Search for the cell housing the specified text and yield its [x, y] center coordinate. 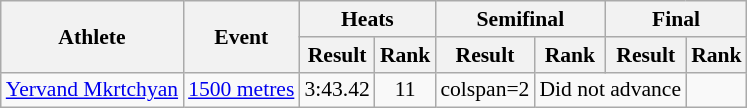
Yervand Mkrtchyan [92, 90]
11 [406, 90]
Did not advance [610, 90]
3:43.42 [336, 90]
Heats [367, 19]
colspan=2 [484, 90]
Final [676, 19]
Event [241, 36]
1500 metres [241, 90]
Semifinal [520, 19]
Athlete [92, 36]
